Identify which cell holds the provided text, then report its [x, y] central coordinate. 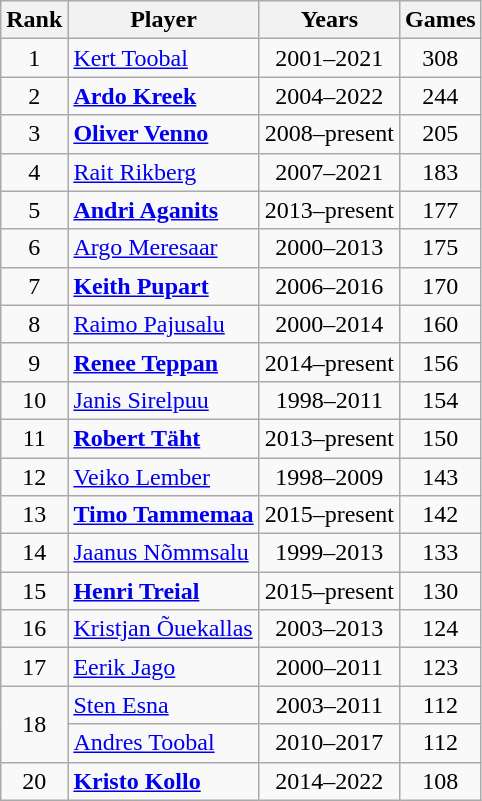
244 [441, 96]
Kristo Kollo [164, 781]
Renee Teppan [164, 362]
142 [441, 515]
Keith Pupart [164, 286]
Veiko Lember [164, 477]
133 [441, 553]
130 [441, 591]
16 [34, 629]
Robert Täht [164, 438]
15 [34, 591]
1 [34, 58]
10 [34, 400]
9 [34, 362]
2004–2022 [329, 96]
12 [34, 477]
13 [34, 515]
Rank [34, 20]
2000–2011 [329, 667]
8 [34, 324]
177 [441, 210]
108 [441, 781]
3 [34, 134]
1999–2013 [329, 553]
Andri Aganits [164, 210]
Games [441, 20]
170 [441, 286]
205 [441, 134]
Janis Sirelpuu [164, 400]
124 [441, 629]
6 [34, 248]
Timo Tammemaa [164, 515]
Player [164, 20]
2003–2011 [329, 705]
2014–2022 [329, 781]
2000–2014 [329, 324]
160 [441, 324]
7 [34, 286]
Kert Toobal [164, 58]
143 [441, 477]
14 [34, 553]
Ardo Kreek [164, 96]
1998–2009 [329, 477]
Henri Treial [164, 591]
2 [34, 96]
Years [329, 20]
2001–2021 [329, 58]
Raimo Pajusalu [164, 324]
Oliver Venno [164, 134]
Argo Meresaar [164, 248]
4 [34, 172]
Jaanus Nõmmsalu [164, 553]
308 [441, 58]
2000–2013 [329, 248]
2010–2017 [329, 743]
183 [441, 172]
1998–2011 [329, 400]
154 [441, 400]
Andres Toobal [164, 743]
17 [34, 667]
Sten Esna [164, 705]
18 [34, 724]
150 [441, 438]
20 [34, 781]
156 [441, 362]
5 [34, 210]
123 [441, 667]
2014–present [329, 362]
2006–2016 [329, 286]
2003–2013 [329, 629]
Rait Rikberg [164, 172]
Kristjan Õuekallas [164, 629]
Eerik Jago [164, 667]
2008–present [329, 134]
11 [34, 438]
2007–2021 [329, 172]
175 [441, 248]
